Capture the cell that displays the provided text and extract its (X, Y) central coordinate. 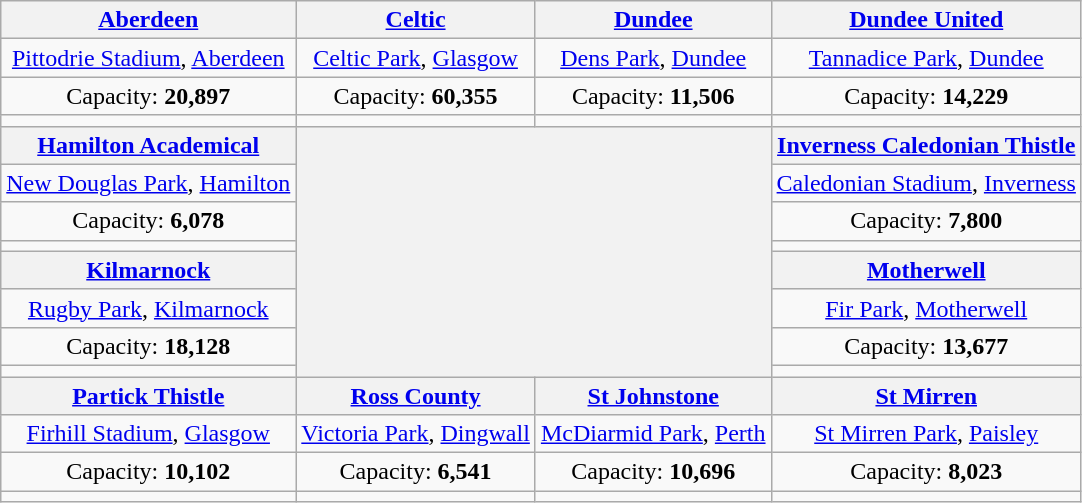
Capacity: 11,506 (653, 96)
Capacity: 10,696 (653, 472)
Capacity: 18,128 (148, 346)
Capacity: 8,023 (926, 472)
St Johnstone (653, 395)
Capacity: 13,677 (926, 346)
Capacity: 7,800 (926, 221)
Inverness Caledonian Thistle (926, 145)
St Mirren (926, 395)
Capacity: 14,229 (926, 96)
Capacity: 10,102 (148, 472)
Pittodrie Stadium, Aberdeen (148, 58)
Capacity: 60,355 (416, 96)
St Mirren Park, Paisley (926, 434)
Firhill Stadium, Glasgow (148, 434)
Capacity: 6,541 (416, 472)
Dundee United (926, 20)
New Douglas Park, Hamilton (148, 183)
McDiarmid Park, Perth (653, 434)
Celtic Park, Glasgow (416, 58)
Kilmarnock (148, 270)
Dens Park, Dundee (653, 58)
Tannadice Park, Dundee (926, 58)
Capacity: 6,078 (148, 221)
Ross County (416, 395)
Celtic (416, 20)
Rugby Park, Kilmarnock (148, 308)
Capacity: 20,897 (148, 96)
Victoria Park, Dingwall (416, 434)
Fir Park, Motherwell (926, 308)
Dundee (653, 20)
Partick Thistle (148, 395)
Hamilton Academical (148, 145)
Caledonian Stadium, Inverness (926, 183)
Motherwell (926, 270)
Aberdeen (148, 20)
